Provide the (X, Y) coordinate of the cell's center where the given text is located.  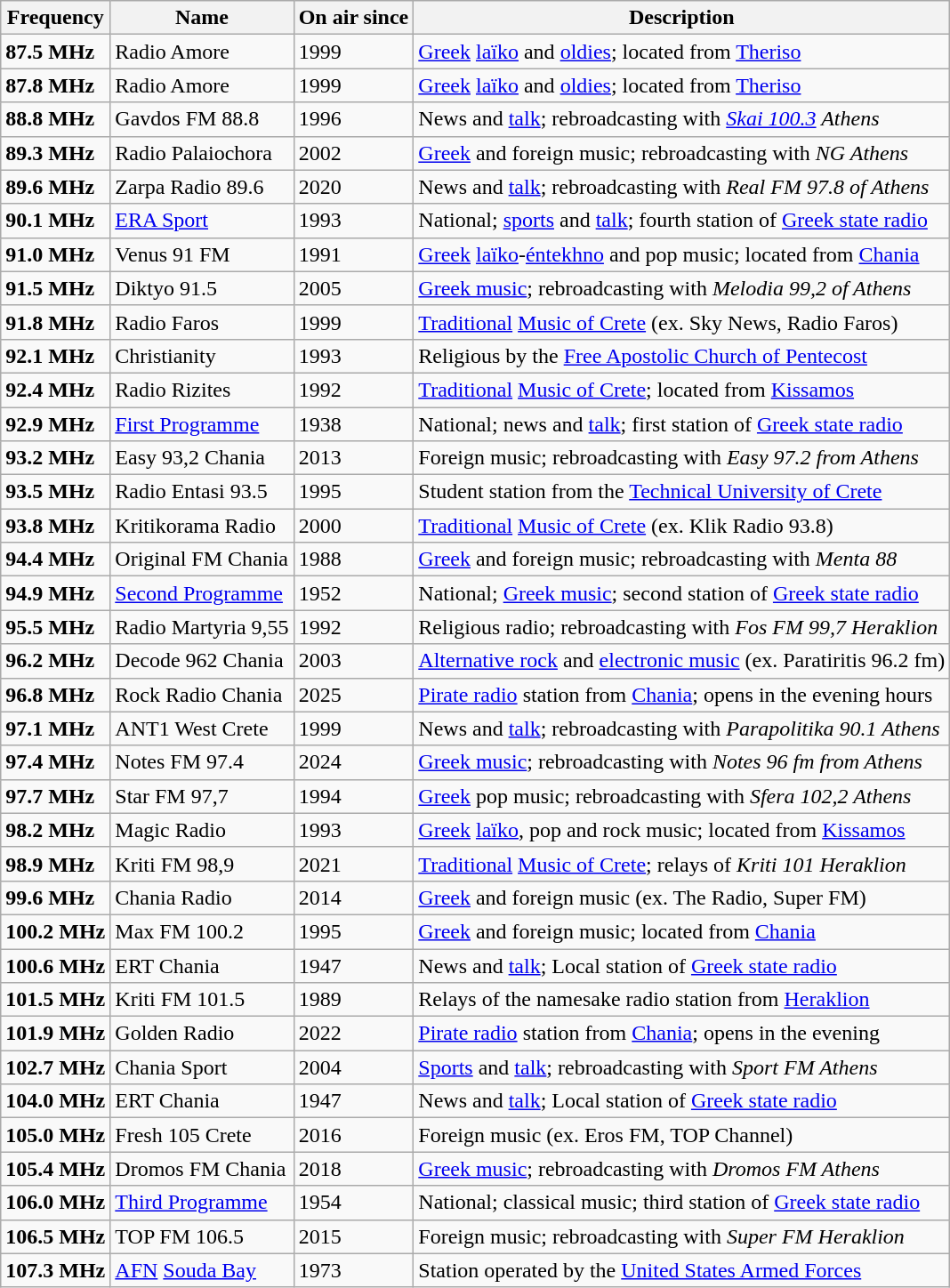
Dromos FM Chania (202, 1169)
Third Programme (202, 1203)
2003 (354, 661)
Pirate radio station from Chania; opens in the evening hours (681, 695)
1989 (354, 1000)
Relays of the namesake radio station from Heraklion (681, 1000)
Greek and foreign music; rebroadcasting with NG Athens (681, 153)
2022 (354, 1034)
89.3 MHz (55, 153)
105.0 MHz (55, 1135)
Description (681, 18)
Diktyo 91.5 (202, 288)
Kritikorama Radio (202, 526)
Pirate radio station from Chania; opens in the evening (681, 1034)
1938 (354, 424)
Second Programme (202, 593)
97.4 MHz (55, 762)
106.5 MHz (55, 1236)
2002 (354, 153)
2018 (354, 1169)
Traditional Music of Crete; relays of Kriti 101 Heraklion (681, 864)
Greek and foreign music (ex. The Radio, Super FM) (681, 898)
93.8 MHz (55, 526)
100.2 MHz (55, 931)
87.5 MHz (55, 52)
96.8 MHz (55, 695)
1954 (354, 1203)
101.5 MHz (55, 1000)
Rock Radio Chania (202, 695)
Sports and talk; rebroadcasting with Sport FM Athens (681, 1067)
2013 (354, 458)
1994 (354, 796)
89.6 MHz (55, 187)
Easy 93,2 Chania (202, 458)
Radio Faros (202, 322)
Chania Radio (202, 898)
88.8 MHz (55, 119)
National; sports and talk; fourth station of Greek state radio (681, 221)
97.7 MHz (55, 796)
93.2 MHz (55, 458)
2014 (354, 898)
AFN Souda Bay (202, 1270)
2005 (354, 288)
100.6 MHz (55, 965)
TOP FM 106.5 (202, 1236)
Zarpa Radio 89.6 (202, 187)
1991 (354, 254)
Decode 962 Chania (202, 661)
Name (202, 18)
96.2 MHz (55, 661)
National; classical music; third station of Greek state radio (681, 1203)
87.8 MHz (55, 85)
National; Greek music; second station of Greek state radio (681, 593)
101.9 MHz (55, 1034)
Star FM 97,7 (202, 796)
Foreign music; rebroadcasting with Super FM Heraklion (681, 1236)
Chania Sport (202, 1067)
95.5 MHz (55, 627)
Radio Rizites (202, 390)
Foreign music (ex. Eros FM, TOP Channel) (681, 1135)
2020 (354, 187)
News and talk; rebroadcasting with Real FM 97.8 of Athens (681, 187)
2024 (354, 762)
Student station from the Technical University of Crete (681, 492)
2021 (354, 864)
Original FM Chania (202, 559)
Max FM 100.2 (202, 931)
News and talk; rebroadcasting with Parapolitika 90.1 Athens (681, 729)
Greek music; rebroadcasting with Notes 96 fm from Athens (681, 762)
Greek laïko-éntekhno and pop music; located from Chania (681, 254)
90.1 MHz (55, 221)
93.5 MHz (55, 492)
Christianity (202, 356)
2015 (354, 1236)
Radio Martyria 9,55 (202, 627)
Traditional Music of Crete; located from Kissamos (681, 390)
Kriti FM 101.5 (202, 1000)
Greek music; rebroadcasting with Melodia 99,2 of Athens (681, 288)
Station operated by the United States Armed Forces (681, 1270)
104.0 MHz (55, 1101)
2004 (354, 1067)
Venus 91 FM (202, 254)
Religious by the Free Apostolic Church of Pentecost (681, 356)
97.1 MHz (55, 729)
Notes FM 97.4 (202, 762)
Religious radio; rebroadcasting with Fos FM 99,7 Heraklion (681, 627)
105.4 MHz (55, 1169)
National; news and talk; first station of Greek state radio (681, 424)
Greek music; rebroadcasting with Dromos FM Athens (681, 1169)
2016 (354, 1135)
1973 (354, 1270)
News and talk; rebroadcasting with Skai 100.3 Athens (681, 119)
94.9 MHz (55, 593)
Radio Entasi 93.5 (202, 492)
Frequency (55, 18)
91.5 MHz (55, 288)
Kriti FM 98,9 (202, 864)
Golden Radio (202, 1034)
98.2 MHz (55, 830)
91.8 MHz (55, 322)
Greek and foreign music; located from Chania (681, 931)
Gavdos FM 88.8 (202, 119)
Alternative rock and electronic music (ex. Paratiritis 96.2 fm) (681, 661)
Greek laïko, pop and rock music; located from Kissamos (681, 830)
Foreign music; rebroadcasting with Easy 97.2 from Athens (681, 458)
2000 (354, 526)
Traditional Music of Crete (ex. Sky News, Radio Faros) (681, 322)
92.4 MHz (55, 390)
Radio Palaiochora (202, 153)
Traditional Music of Crete (ex. Klik Radio 93.8) (681, 526)
ERA Sport (202, 221)
98.9 MHz (55, 864)
107.3 MHz (55, 1270)
On air since (354, 18)
Fresh 105 Crete (202, 1135)
ANT1 West Crete (202, 729)
First Programme (202, 424)
2025 (354, 695)
99.6 MHz (55, 898)
106.0 MHz (55, 1203)
1952 (354, 593)
92.1 MHz (55, 356)
Greek and foreign music; rebroadcasting with Menta 88 (681, 559)
1988 (354, 559)
102.7 MHz (55, 1067)
1996 (354, 119)
92.9 MHz (55, 424)
Greek pop music; rebroadcasting with Sfera 102,2 Athens (681, 796)
94.4 MHz (55, 559)
Magic Radio (202, 830)
91.0 MHz (55, 254)
